For the text-containing cell, return its midpoint in [x, y] coordinate format. 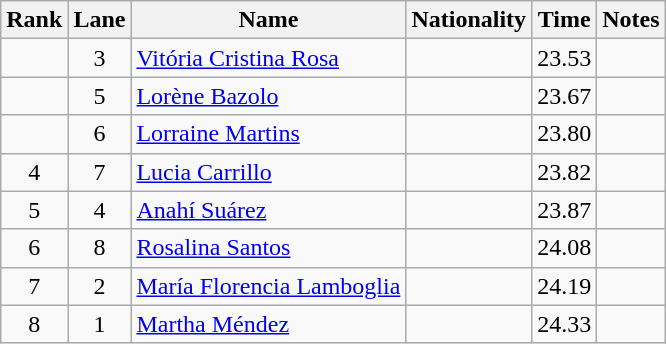
23.82 [564, 172]
Anahí Suárez [268, 210]
24.08 [564, 248]
Lorène Bazolo [268, 96]
23.80 [564, 134]
23.87 [564, 210]
Name [268, 20]
24.33 [564, 324]
Lucia Carrillo [268, 172]
1 [100, 324]
2 [100, 286]
24.19 [564, 286]
23.67 [564, 96]
Vitória Cristina Rosa [268, 58]
Lorraine Martins [268, 134]
23.53 [564, 58]
Rank [34, 20]
Nationality [469, 20]
Notes [631, 20]
Rosalina Santos [268, 248]
Time [564, 20]
María Florencia Lamboglia [268, 286]
Martha Méndez [268, 324]
Lane [100, 20]
3 [100, 58]
